Detect which cell encompasses the target text, then output its [x, y] center coordinate. 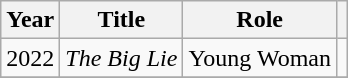
Year [30, 20]
Role [260, 20]
Young Woman [260, 58]
2022 [30, 58]
Title [122, 20]
The Big Lie [122, 58]
